Return [X, Y] of the center of cell containing provided text 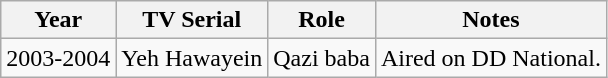
Year [58, 20]
Qazi baba [322, 58]
Role [322, 20]
Aired on DD National. [490, 58]
Yeh Hawayein [192, 58]
TV Serial [192, 20]
Notes [490, 20]
2003-2004 [58, 58]
